For the text-containing cell, return its midpoint in (X, Y) coordinate format. 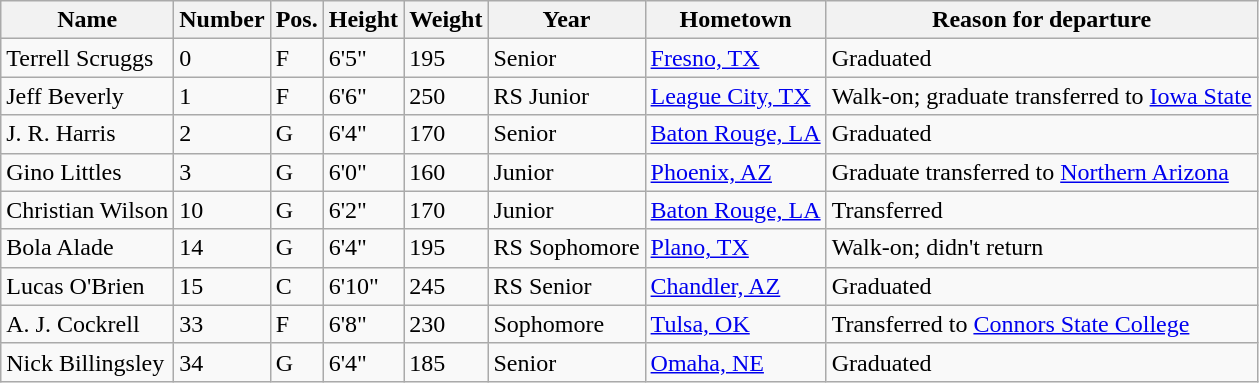
10 (222, 210)
Christian Wilson (88, 210)
6'2" (363, 210)
34 (222, 362)
6'5" (363, 58)
Height (363, 20)
Phoenix, AZ (736, 172)
Terrell Scruggs (88, 58)
14 (222, 248)
6'6" (363, 96)
Walk-on; graduate transferred to Iowa State (1042, 96)
0 (222, 58)
Lucas O'Brien (88, 286)
C (296, 286)
Bola Alade (88, 248)
Transferred (1042, 210)
League City, TX (736, 96)
185 (446, 362)
Reason for departure (1042, 20)
Transferred to Connors State College (1042, 324)
33 (222, 324)
Year (566, 20)
Fresno, TX (736, 58)
6'0" (363, 172)
Hometown (736, 20)
Chandler, AZ (736, 286)
Weight (446, 20)
Omaha, NE (736, 362)
230 (446, 324)
Sophomore (566, 324)
RS Sophomore (566, 248)
A. J. Cockrell (88, 324)
J. R. Harris (88, 134)
Tulsa, OK (736, 324)
Graduate transferred to Northern Arizona (1042, 172)
Jeff Beverly (88, 96)
RS Senior (566, 286)
245 (446, 286)
15 (222, 286)
Pos. (296, 20)
6'10" (363, 286)
2 (222, 134)
Plano, TX (736, 248)
160 (446, 172)
Nick Billingsley (88, 362)
Walk-on; didn't return (1042, 248)
Gino Littles (88, 172)
RS Junior (566, 96)
Number (222, 20)
250 (446, 96)
3 (222, 172)
1 (222, 96)
Name (88, 20)
6'8" (363, 324)
